Extract the (X, Y) coordinate from the center of the cell holding the provided text.  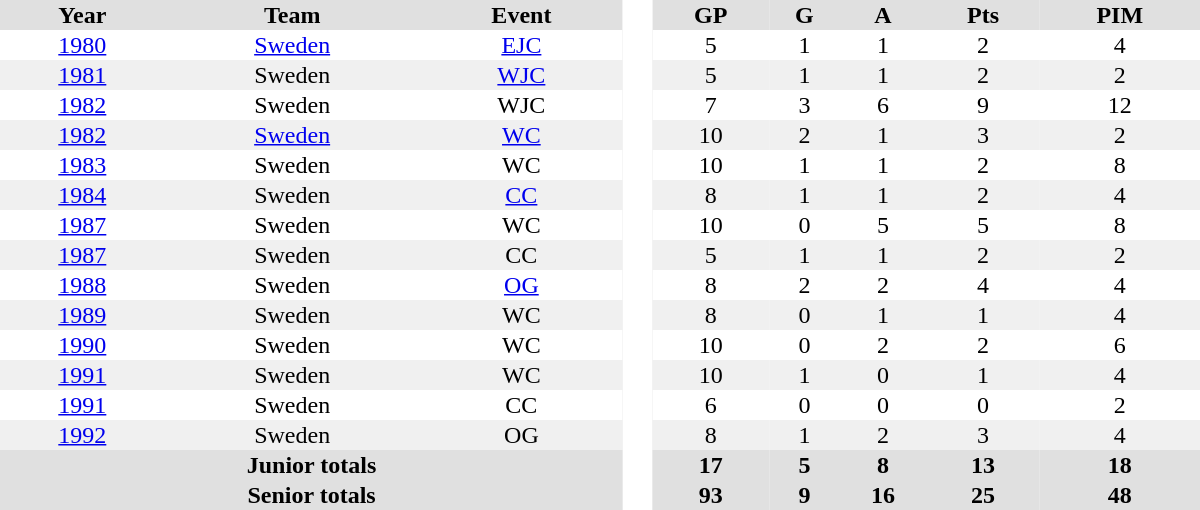
16 (882, 495)
1984 (82, 195)
1981 (82, 75)
Team (292, 15)
18 (1120, 465)
7 (710, 105)
1989 (82, 315)
A (882, 15)
1983 (82, 165)
GP (710, 15)
1992 (82, 435)
48 (1120, 495)
1980 (82, 45)
Pts (984, 15)
Senior totals (312, 495)
PIM (1120, 15)
1988 (82, 285)
12 (1120, 105)
1990 (82, 345)
17 (710, 465)
EJC (522, 45)
13 (984, 465)
25 (984, 495)
Junior totals (312, 465)
G (804, 15)
Event (522, 15)
93 (710, 495)
Year (82, 15)
